Find where the given text appears and provide that cell's center as [x, y] coordinate. 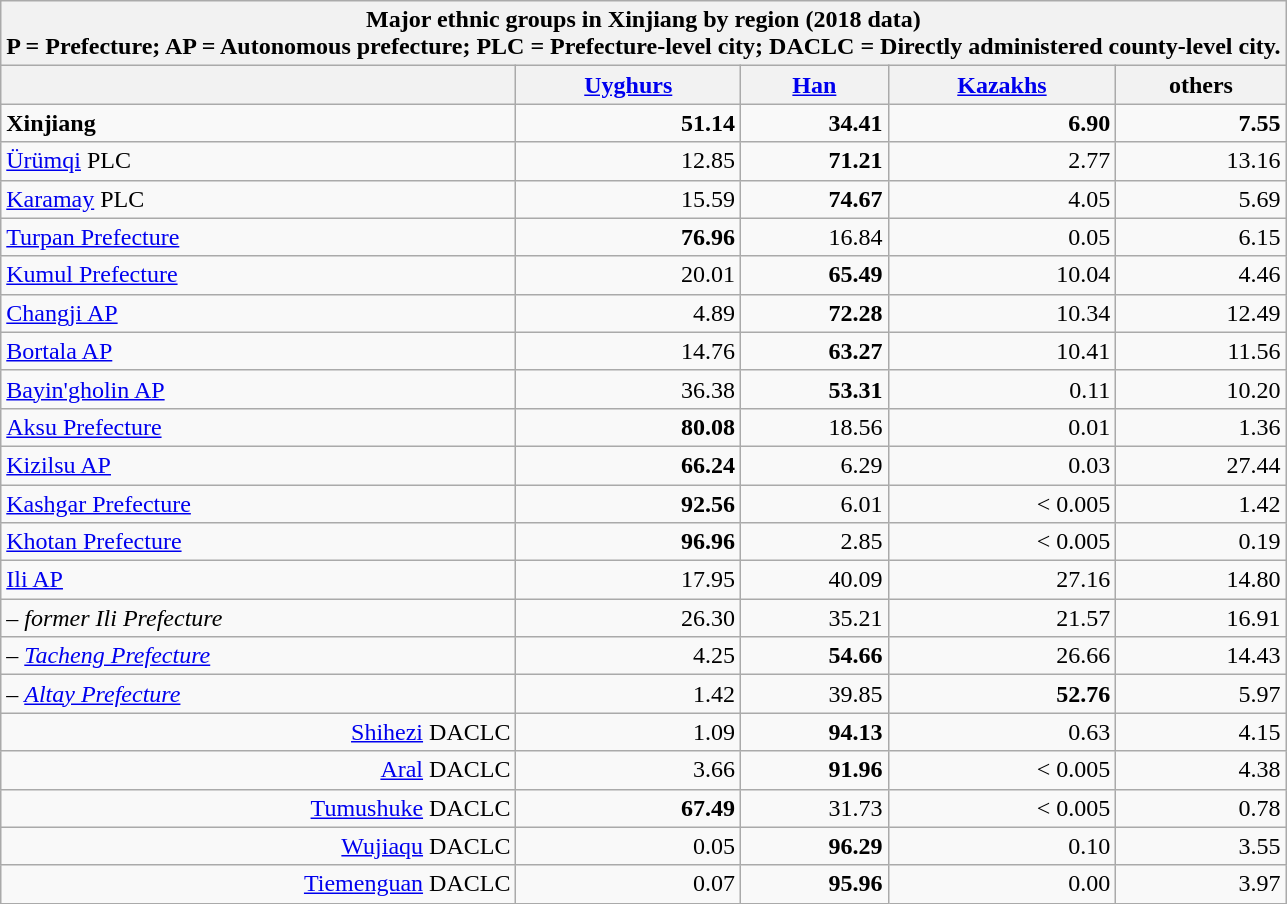
others [1201, 85]
16.91 [1201, 618]
13.16 [1201, 161]
Tumushuke DACLC [258, 808]
0.00 [1002, 884]
3.97 [1201, 884]
7.55 [1201, 123]
6.29 [815, 465]
6.90 [1002, 123]
Khotan Prefecture [258, 542]
6.15 [1201, 237]
4.46 [1201, 275]
Ürümqi PLC [258, 161]
Kashgar Prefecture [258, 503]
96.29 [815, 846]
3.66 [628, 770]
71.21 [815, 161]
2.77 [1002, 161]
– former Ili Prefecture [258, 618]
0.19 [1201, 542]
6.01 [815, 503]
Changji AP [258, 313]
Uyghurs [628, 85]
Turpan Prefecture [258, 237]
Bayin'gholin AP [258, 389]
4.15 [1201, 732]
4.38 [1201, 770]
76.96 [628, 237]
63.27 [815, 351]
3.55 [1201, 846]
Kazakhs [1002, 85]
96.96 [628, 542]
1.09 [628, 732]
Karamay PLC [258, 199]
5.97 [1201, 694]
0.01 [1002, 427]
10.20 [1201, 389]
4.05 [1002, 199]
14.80 [1201, 580]
67.49 [628, 808]
0.63 [1002, 732]
11.56 [1201, 351]
34.41 [815, 123]
Tiemenguan DACLC [258, 884]
27.16 [1002, 580]
Kumul Prefecture [258, 275]
– Tacheng Prefecture [258, 656]
52.76 [1002, 694]
Ili AP [258, 580]
36.38 [628, 389]
0.78 [1201, 808]
14.76 [628, 351]
– Altay Prefecture [258, 694]
95.96 [815, 884]
0.07 [628, 884]
54.66 [815, 656]
2.85 [815, 542]
27.44 [1201, 465]
15.59 [628, 199]
10.41 [1002, 351]
74.67 [815, 199]
17.95 [628, 580]
Han [815, 85]
1.36 [1201, 427]
65.49 [815, 275]
0.03 [1002, 465]
12.85 [628, 161]
4.25 [628, 656]
Aral DACLC [258, 770]
Kizilsu AP [258, 465]
10.04 [1002, 275]
26.66 [1002, 656]
21.57 [1002, 618]
80.08 [628, 427]
Shihezi DACLC [258, 732]
92.56 [628, 503]
Aksu Prefecture [258, 427]
0.10 [1002, 846]
31.73 [815, 808]
5.69 [1201, 199]
18.56 [815, 427]
26.30 [628, 618]
16.84 [815, 237]
10.34 [1002, 313]
Xinjiang [258, 123]
35.21 [815, 618]
91.96 [815, 770]
40.09 [815, 580]
94.13 [815, 732]
0.11 [1002, 389]
4.89 [628, 313]
51.14 [628, 123]
14.43 [1201, 656]
72.28 [815, 313]
66.24 [628, 465]
Wujiaqu DACLC [258, 846]
12.49 [1201, 313]
20.01 [628, 275]
53.31 [815, 389]
39.85 [815, 694]
Bortala AP [258, 351]
